Return the [x, y] coordinate for the center point of the cell that contains the specified text.  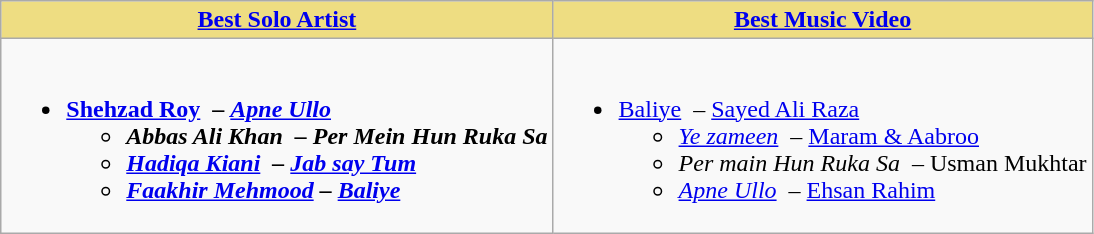
Best Music Video [822, 20]
Best Solo Artist [277, 20]
Shehzad Roy – Apne UlloAbbas Ali Khan – Per Mein Hun Ruka SaHadiqa Kiani – Jab say TumFaakhir Mehmood – Baliye [277, 136]
Baliye – Sayed Ali RazaYe zameen – Maram & AabrooPer main Hun Ruka Sa – Usman MukhtarApne Ullo – Ehsan Rahim [822, 136]
